From the cell containing the given text, extract its center point as (x, y) coordinate. 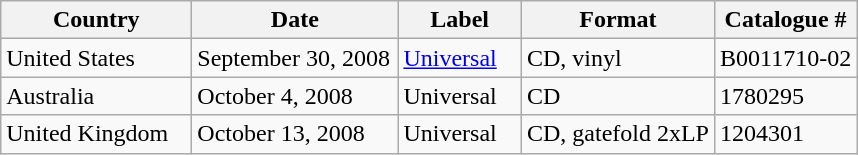
1204301 (785, 134)
United States (96, 58)
October 13, 2008 (295, 134)
CD (618, 96)
October 4, 2008 (295, 96)
Country (96, 20)
September 30, 2008 (295, 58)
Date (295, 20)
1780295 (785, 96)
Format (618, 20)
B0011710-02 (785, 58)
United Kingdom (96, 134)
Catalogue # (785, 20)
Label (460, 20)
CD, vinyl (618, 58)
Australia (96, 96)
CD, gatefold 2xLP (618, 134)
